Output the (X, Y) coordinate of the center of the cell containing the given text.  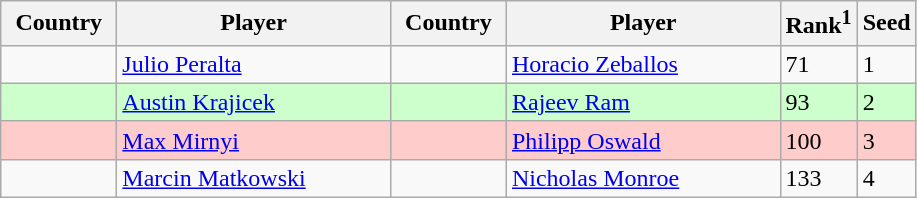
Austin Krajicek (254, 102)
Nicholas Monroe (643, 178)
Horacio Zeballos (643, 64)
1 (886, 64)
100 (818, 140)
93 (818, 102)
4 (886, 178)
Philipp Oswald (643, 140)
Rajeev Ram (643, 102)
3 (886, 140)
Marcin Matkowski (254, 178)
Seed (886, 24)
2 (886, 102)
Rank1 (818, 24)
Julio Peralta (254, 64)
71 (818, 64)
133 (818, 178)
Max Mirnyi (254, 140)
